Extract the (x, y) coordinate from the center of the cell holding the provided text.  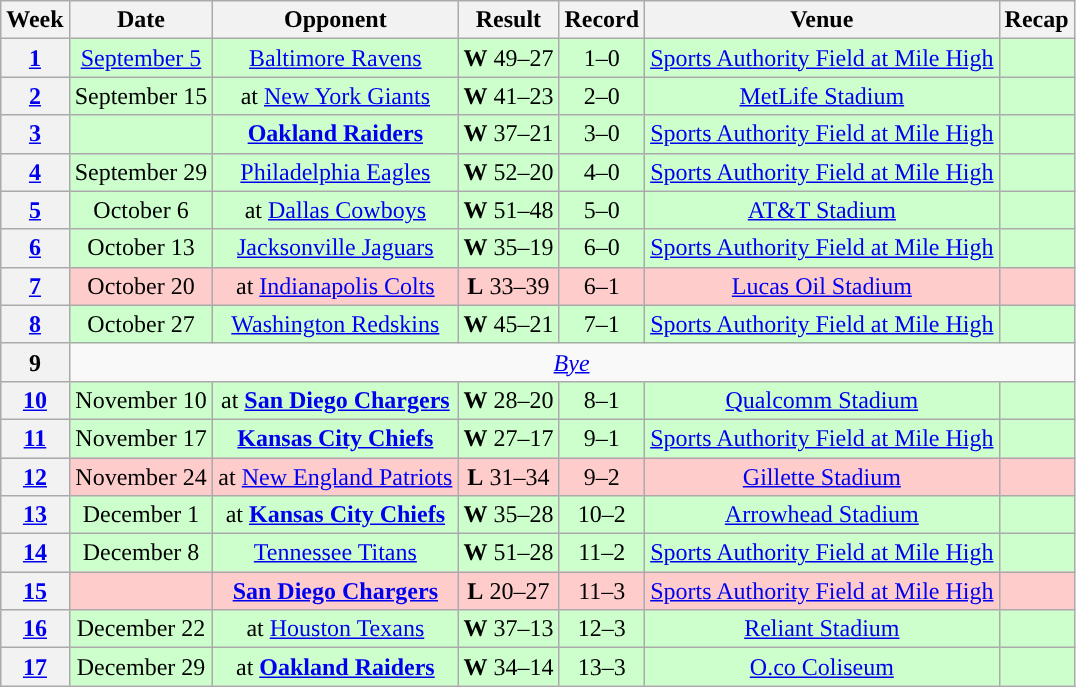
W 34–14 (508, 667)
13–3 (602, 667)
Date (141, 20)
1–0 (602, 58)
Baltimore Ravens (336, 58)
at New York Giants (336, 96)
12–3 (602, 629)
W 51–48 (508, 210)
Qualcomm Stadium (822, 400)
Kansas City Chiefs (336, 438)
December 1 (141, 515)
4 (35, 172)
17 (35, 667)
November 17 (141, 438)
L 31–34 (508, 477)
Record (602, 20)
13 (35, 515)
Washington Redskins (336, 324)
1 (35, 58)
W 28–20 (508, 400)
October 20 (141, 286)
at San Diego Chargers (336, 400)
O.co Coliseum (822, 667)
W 35–19 (508, 248)
December 29 (141, 667)
W 37–21 (508, 134)
9–2 (602, 477)
Tennessee Titans (336, 553)
Philadelphia Eagles (336, 172)
October 6 (141, 210)
7 (35, 286)
16 (35, 629)
Gillette Stadium (822, 477)
W 41–23 (508, 96)
W 27–17 (508, 438)
10 (35, 400)
December 22 (141, 629)
15 (35, 591)
10–2 (602, 515)
5 (35, 210)
4–0 (602, 172)
W 52–20 (508, 172)
11–2 (602, 553)
W 37–13 (508, 629)
December 8 (141, 553)
Bye (572, 362)
2–0 (602, 96)
at Kansas City Chiefs (336, 515)
7–1 (602, 324)
September 29 (141, 172)
Result (508, 20)
6–0 (602, 248)
September 15 (141, 96)
November 24 (141, 477)
Opponent (336, 20)
MetLife Stadium (822, 96)
8–1 (602, 400)
W 45–21 (508, 324)
L 33–39 (508, 286)
12 (35, 477)
at Houston Texans (336, 629)
W 49–27 (508, 58)
2 (35, 96)
October 27 (141, 324)
at New England Patriots (336, 477)
11–3 (602, 591)
San Diego Chargers (336, 591)
6 (35, 248)
October 13 (141, 248)
W 35–28 (508, 515)
Venue (822, 20)
at Indianapolis Colts (336, 286)
Jacksonville Jaguars (336, 248)
5–0 (602, 210)
3–0 (602, 134)
Reliant Stadium (822, 629)
AT&T Stadium (822, 210)
14 (35, 553)
3 (35, 134)
9 (35, 362)
Week (35, 20)
Arrowhead Stadium (822, 515)
L 20–27 (508, 591)
November 10 (141, 400)
at Oakland Raiders (336, 667)
September 5 (141, 58)
Lucas Oil Stadium (822, 286)
W 51–28 (508, 553)
11 (35, 438)
8 (35, 324)
at Dallas Cowboys (336, 210)
9–1 (602, 438)
Oakland Raiders (336, 134)
6–1 (602, 286)
Recap (1036, 20)
